Detect which cell encompasses the target text, then output its [x, y] center coordinate. 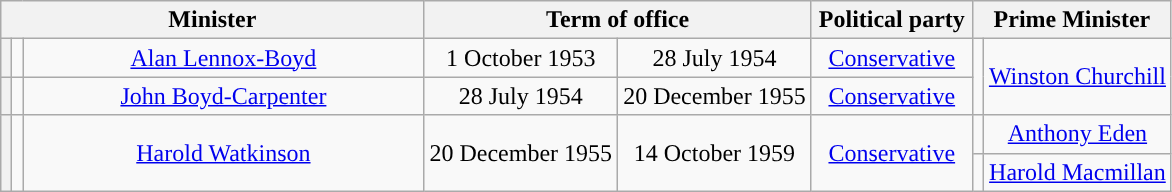
Winston Churchill [1077, 77]
1 October 1953 [521, 58]
Prime Minister [1072, 20]
Anthony Eden [1077, 134]
Harold Watkinson [224, 153]
John Boyd-Carpenter [224, 96]
Alan Lennox-Boyd [224, 58]
Harold Macmillan [1077, 172]
Term of office [618, 20]
14 October 1959 [715, 153]
Minister [212, 20]
Political party [892, 20]
